Scan for the cell matching the given text and deliver its (X, Y) coordinate at center. 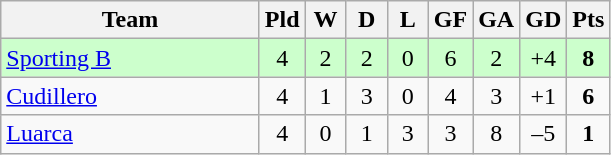
Pld (282, 20)
–5 (544, 134)
Luarca (130, 134)
GA (496, 20)
Sporting B (130, 58)
Pts (588, 20)
Cudillero (130, 96)
+1 (544, 96)
Team (130, 20)
D (366, 20)
+4 (544, 58)
L (408, 20)
GF (450, 20)
GD (544, 20)
W (326, 20)
